Search for the cell housing the specified text and yield its (x, y) center coordinate. 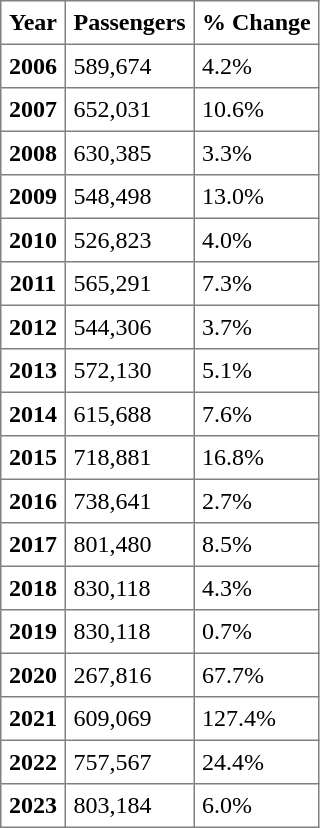
2015 (33, 458)
16.8% (256, 458)
2014 (33, 414)
4.0% (256, 240)
2010 (33, 240)
609,069 (129, 719)
2013 (33, 371)
127.4% (256, 719)
803,184 (129, 806)
4.2% (256, 66)
615,688 (129, 414)
10.6% (256, 110)
2012 (33, 327)
3.3% (256, 153)
572,130 (129, 371)
67.7% (256, 675)
630,385 (129, 153)
5.1% (256, 371)
8.5% (256, 545)
13.0% (256, 197)
738,641 (129, 501)
589,674 (129, 66)
548,498 (129, 197)
2022 (33, 762)
0.7% (256, 632)
565,291 (129, 284)
652,031 (129, 110)
3.7% (256, 327)
2020 (33, 675)
2011 (33, 284)
2019 (33, 632)
267,816 (129, 675)
6.0% (256, 806)
2021 (33, 719)
2008 (33, 153)
544,306 (129, 327)
Passengers (129, 23)
526,823 (129, 240)
2018 (33, 588)
Year (33, 23)
718,881 (129, 458)
757,567 (129, 762)
4.3% (256, 588)
2009 (33, 197)
801,480 (129, 545)
% Change (256, 23)
2007 (33, 110)
2023 (33, 806)
2016 (33, 501)
2017 (33, 545)
7.3% (256, 284)
7.6% (256, 414)
24.4% (256, 762)
2006 (33, 66)
2.7% (256, 501)
